Scan for the cell matching the given text and deliver its (x, y) coordinate at center. 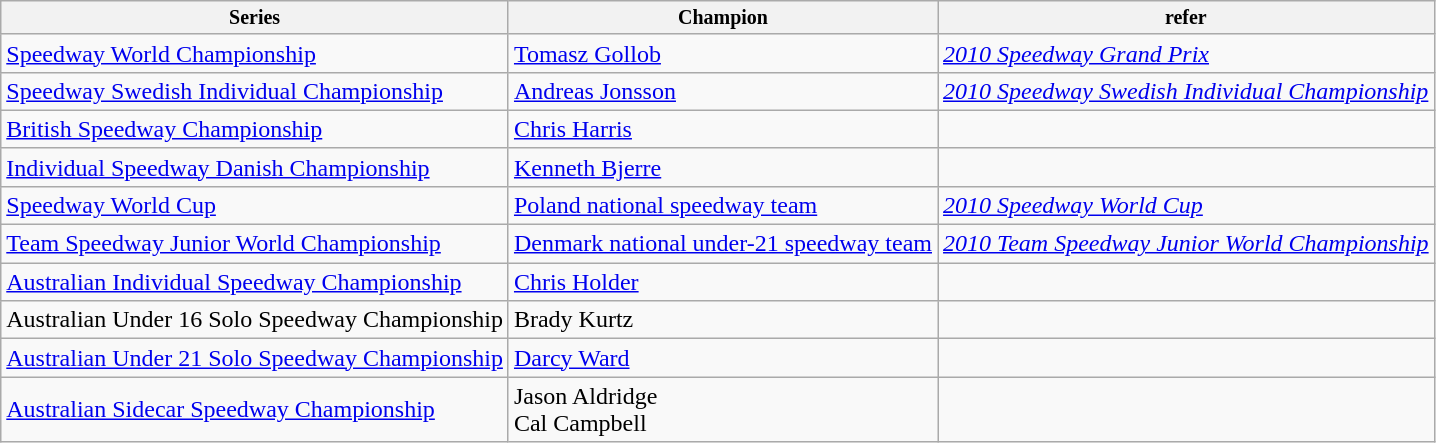
2010 Team Speedway Junior World Championship (1186, 244)
Chris Harris (722, 129)
Brady Kurtz (722, 320)
Andreas Jonsson (722, 91)
Poland national speedway team (722, 205)
Australian Under 21 Solo Speedway Championship (255, 358)
Chris Holder (722, 282)
Australian Individual Speedway Championship (255, 282)
Individual Speedway Danish Championship (255, 167)
Tomasz Gollob (722, 53)
Darcy Ward (722, 358)
Australian Sidecar Speedway Championship (255, 410)
2010 Speedway Swedish Individual Championship (1186, 91)
2010 Speedway World Cup (1186, 205)
Speedway World Cup (255, 205)
refer (1186, 18)
Australian Under 16 Solo Speedway Championship (255, 320)
Denmark national under-21 speedway team (722, 244)
Speedway World Championship (255, 53)
Jason Aldridge Cal Campbell (722, 410)
Series (255, 18)
Team Speedway Junior World Championship (255, 244)
Champion (722, 18)
Speedway Swedish Individual Championship (255, 91)
Kenneth Bjerre (722, 167)
2010 Speedway Grand Prix (1186, 53)
British Speedway Championship (255, 129)
